Return the [x, y] coordinate for the center point of the cell that contains the specified text.  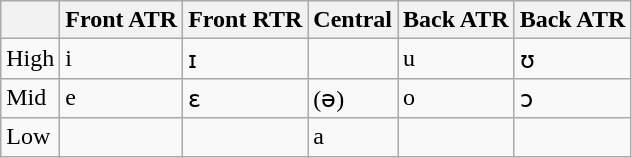
Central [353, 20]
u [456, 59]
ʊ [572, 59]
(ə) [353, 98]
Low [30, 137]
Mid [30, 98]
Front RTR [246, 20]
ɪ [246, 59]
ɔ [572, 98]
a [353, 137]
e [122, 98]
o [456, 98]
i [122, 59]
Front ATR [122, 20]
High [30, 59]
ɛ [246, 98]
